Extract the [x, y] coordinate from the center of the cell holding the provided text.  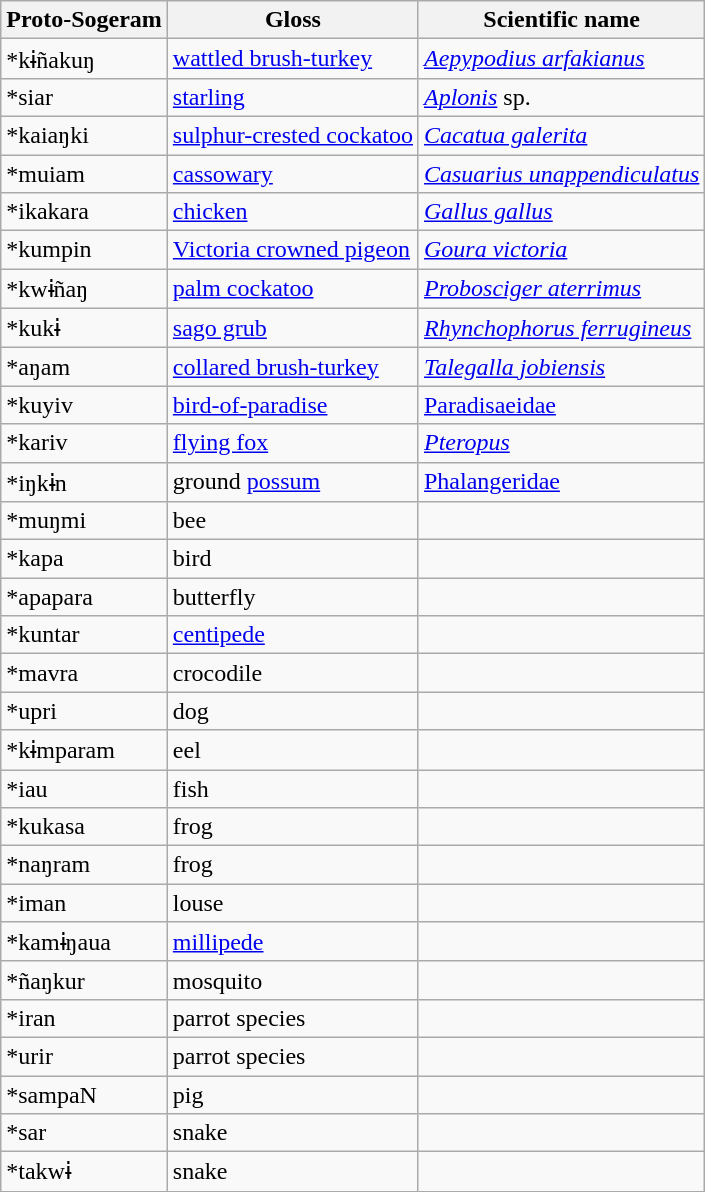
Rhynchophorus ferrugineus [561, 328]
palm cockatoo [292, 289]
*muŋmi [84, 521]
*takwɨ [84, 1172]
*aŋam [84, 367]
Probosciger aterrimus [561, 289]
*upri [84, 711]
*kukɨ [84, 328]
*kukasa [84, 827]
Goura victoria [561, 250]
centipede [292, 635]
collared brush-turkey [292, 367]
*iau [84, 789]
*sampaN [84, 1095]
sulphur-crested cockatoo [292, 135]
*apapara [84, 597]
*kumpin [84, 250]
*kwɨñaŋ [84, 289]
*kariv [84, 443]
ground possum [292, 482]
pig [292, 1095]
Talegalla jobiensis [561, 367]
*kaiaŋki [84, 135]
*siar [84, 97]
Scientific name [561, 20]
Proto-Sogeram [84, 20]
Phalangeridae [561, 482]
*naŋram [84, 865]
*urir [84, 1056]
*iman [84, 903]
flying fox [292, 443]
Victoria crowned pigeon [292, 250]
Gallus gallus [561, 212]
Aepypodius arfakianus [561, 59]
fish [292, 789]
starling [292, 97]
*mavra [84, 673]
cassowary [292, 173]
Casuarius unappendiculatus [561, 173]
*ikakara [84, 212]
*iran [84, 1018]
*kapa [84, 559]
Pteropus [561, 443]
bird-of-paradise [292, 405]
wattled brush-turkey [292, 59]
*muiam [84, 173]
bee [292, 521]
sago grub [292, 328]
eel [292, 750]
*kɨmparam [84, 750]
crocodile [292, 673]
*kɨñakuŋ [84, 59]
mosquito [292, 980]
chicken [292, 212]
*ñaŋkur [84, 980]
*iŋkɨn [84, 482]
butterfly [292, 597]
bird [292, 559]
Cacatua galerita [561, 135]
*kuyiv [84, 405]
Aplonis sp. [561, 97]
Gloss [292, 20]
louse [292, 903]
millipede [292, 942]
*kamɨŋaua [84, 942]
*kuntar [84, 635]
Paradisaeidae [561, 405]
dog [292, 711]
*sar [84, 1133]
